Find where the given text appears and provide that cell's center as (x, y) coordinate. 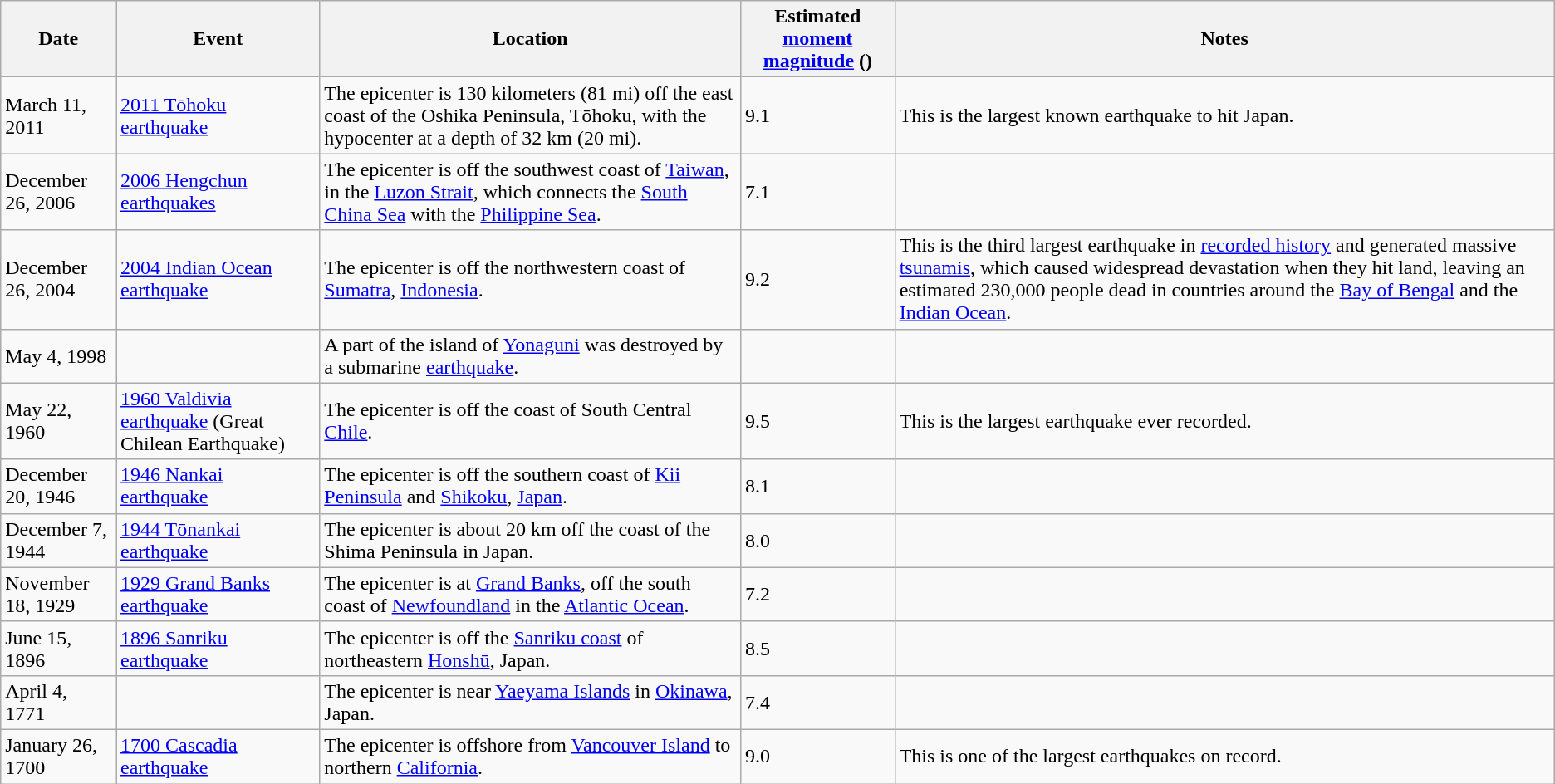
9.1 (818, 115)
Date (58, 39)
April 4, 1771 (58, 703)
9.2 (818, 279)
A part of the island of Yonaguni was destroyed by a submarine earthquake. (530, 355)
This is the largest earthquake ever recorded. (1224, 421)
June 15, 1896 (58, 648)
7.1 (818, 192)
The epicenter is near Yaeyama Islands in Okinawa, Japan. (530, 703)
7.2 (818, 595)
9.5 (818, 421)
Notes (1224, 39)
1896 Sanriku earthquake (218, 648)
The epicenter is off the southern coast of Kii Peninsula and Shikoku, Japan. (530, 487)
The epicenter is off the Sanriku coast of northeastern Honshū, Japan. (530, 648)
Event (218, 39)
The epicenter is offshore from Vancouver Island to northern California. (530, 756)
8.5 (818, 648)
Estimated moment magnitude () (818, 39)
8.1 (818, 487)
9.0 (818, 756)
This is the largest known earthquake to hit Japan. (1224, 115)
November 18, 1929 (58, 595)
The epicenter is at Grand Banks, off the south coast of Newfoundland in the Atlantic Ocean. (530, 595)
8.0 (818, 540)
1946 Nankai earthquake (218, 487)
This is one of the largest earthquakes on record. (1224, 756)
December 7, 1944 (58, 540)
7.4 (818, 703)
1929 Grand Banks earthquake (218, 595)
January 26, 1700 (58, 756)
December 26, 2004 (58, 279)
1944 Tōnankai earthquake (218, 540)
December 20, 1946 (58, 487)
2011 Tōhoku earthquake (218, 115)
1700 Cascadia earthquake (218, 756)
The epicenter is about 20 km off the coast of the Shima Peninsula in Japan. (530, 540)
May 4, 1998 (58, 355)
The epicenter is off the coast of South Central Chile. (530, 421)
March 11, 2011 (58, 115)
1960 Valdivia earthquake (Great Chilean Earthquake) (218, 421)
2004 Indian Ocean earthquake (218, 279)
May 22, 1960 (58, 421)
2006 Hengchun earthquakes (218, 192)
The epicenter is 130 kilometers (81 mi) off the east coast of the Oshika Peninsula, Tōhoku, with the hypocenter at a depth of 32 km (20 mi). (530, 115)
The epicenter is off the southwest coast of Taiwan, in the Luzon Strait, which connects the South China Sea with the Philippine Sea. (530, 192)
The epicenter is off the northwestern coast of Sumatra, Indonesia. (530, 279)
Location (530, 39)
December 26, 2006 (58, 192)
